Search for the cell housing the specified text and yield its [x, y] center coordinate. 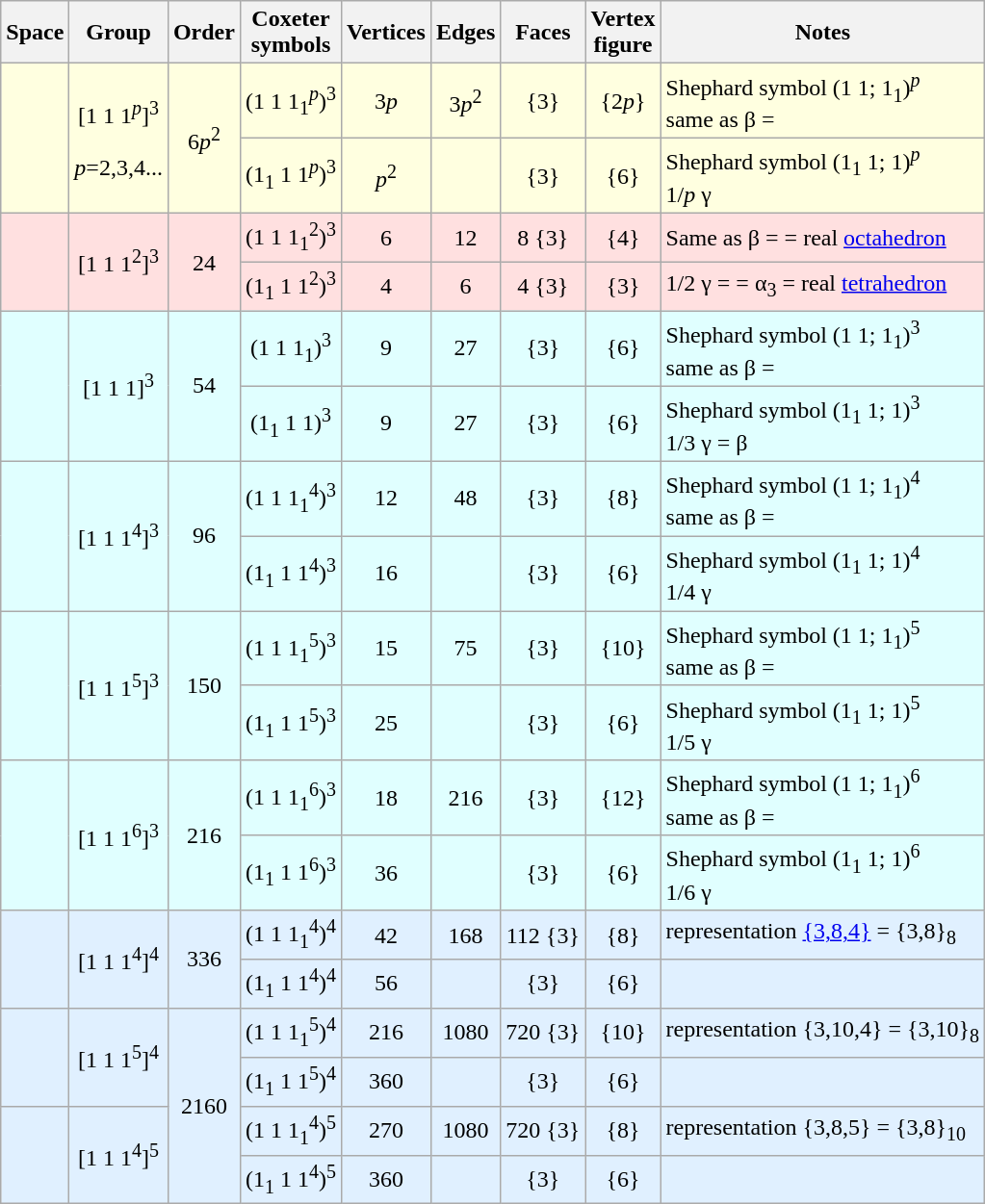
Faces [543, 33]
representation {3,8,4} = {3,8}8 [822, 935]
112 {3} [543, 935]
Shephard symbol (11 1; 1)61/6 γ [822, 873]
(1 1 11)3 [291, 348]
(11 1 14)4 [291, 984]
Shephard symbol (11 1; 1)p1/p γ [822, 176]
3p2 [465, 101]
8 {3} [543, 237]
(1 1 114)3 [291, 499]
42 [387, 935]
Shephard symbol (1 1; 11)3same as β = [822, 348]
[1 1 1p]3p=2,3,4... [119, 139]
4 [387, 287]
{12} [623, 798]
Space [35, 33]
3p [387, 101]
54 [204, 386]
Shephard symbol (1 1; 11)6same as β = [822, 798]
(11 1 15)4 [291, 1082]
(1 1 116)3 [291, 798]
(1 1 114)5 [291, 1130]
(11 1 1)3 [291, 423]
representation {3,8,5} = {3,8}10 [822, 1130]
Shephard symbol (1 1; 11)psame as β = [822, 101]
1/2 γ = = α3 = real tetrahedron [822, 287]
(11 1 16)3 [291, 873]
15 [387, 648]
p2 [387, 176]
Vertices [387, 33]
25 [387, 723]
(1 1 114)4 [291, 935]
Vertexfigure [623, 33]
24 [204, 262]
Coxetersymbols [291, 33]
Shephard symbol (1 1; 11)5same as β = [822, 648]
Edges [465, 33]
270 [387, 1130]
representation {3,10,4} = {3,10}8 [822, 1034]
Order [204, 33]
4 {3} [543, 287]
48 [465, 499]
168 [465, 935]
2160 [204, 1107]
{4} [623, 237]
Shephard symbol (11 1; 1)31/3 γ = β [822, 423]
36 [387, 873]
(11 1 12)3 [291, 287]
56 [387, 984]
{2p} [623, 101]
(11 1 14)5 [291, 1180]
[1 1 15]3 [119, 685]
(11 1 1p)3 [291, 176]
[1 1 16]3 [119, 835]
(1 1 115)3 [291, 648]
336 [204, 960]
75 [465, 648]
(11 1 15)3 [291, 723]
Shephard symbol (11 1; 1)41/4 γ [822, 574]
(11 1 14)3 [291, 574]
150 [204, 685]
6p2 [204, 139]
(1 1 11p)3 [291, 101]
Same as β = = real octahedron [822, 237]
[1 1 14]4 [119, 960]
(1 1 115)4 [291, 1034]
[1 1 12]3 [119, 262]
Shephard symbol (1 1; 11)4same as β = [822, 499]
96 [204, 536]
18 [387, 798]
[1 1 14]5 [119, 1155]
(1 1 112)3 [291, 237]
16 [387, 574]
Notes [822, 33]
[1 1 15]4 [119, 1058]
[1 1 14]3 [119, 536]
Shephard symbol (11 1; 1)51/5 γ [822, 723]
[1 1 1]3 [119, 386]
Group [119, 33]
